Search for the cell housing the specified text and yield its [x, y] center coordinate. 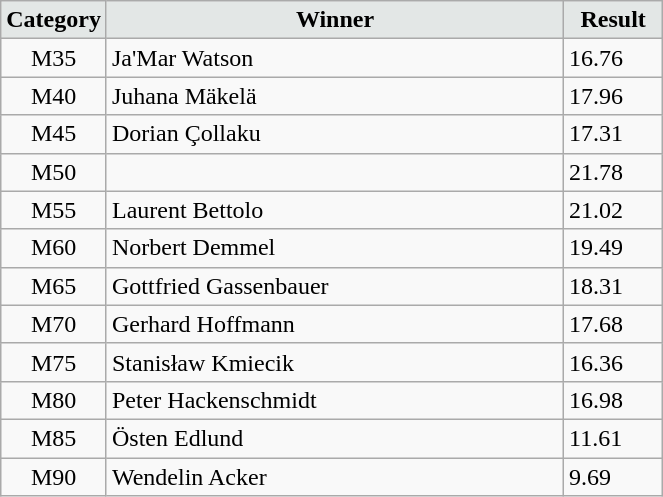
M85 [54, 438]
Laurent Bettolo [334, 210]
Östen Edlund [334, 438]
M75 [54, 362]
M80 [54, 400]
M35 [54, 58]
16.36 [614, 362]
Category [54, 20]
17.96 [614, 96]
Ja'Mar Watson [334, 58]
Stanisław Kmiecik [334, 362]
M40 [54, 96]
17.68 [614, 324]
M70 [54, 324]
18.31 [614, 286]
Winner [334, 20]
21.78 [614, 172]
M50 [54, 172]
9.69 [614, 477]
Juhana Mäkelä [334, 96]
11.61 [614, 438]
M60 [54, 248]
Dorian Çollaku [334, 134]
M90 [54, 477]
Wendelin Acker [334, 477]
M55 [54, 210]
M65 [54, 286]
Norbert Demmel [334, 248]
Gottfried Gassenbauer [334, 286]
Gerhard Hoffmann [334, 324]
21.02 [614, 210]
Peter Hackenschmidt [334, 400]
19.49 [614, 248]
16.98 [614, 400]
Result [614, 20]
16.76 [614, 58]
M45 [54, 134]
17.31 [614, 134]
